Scan for the cell matching the given text and deliver its [x, y] coordinate at center. 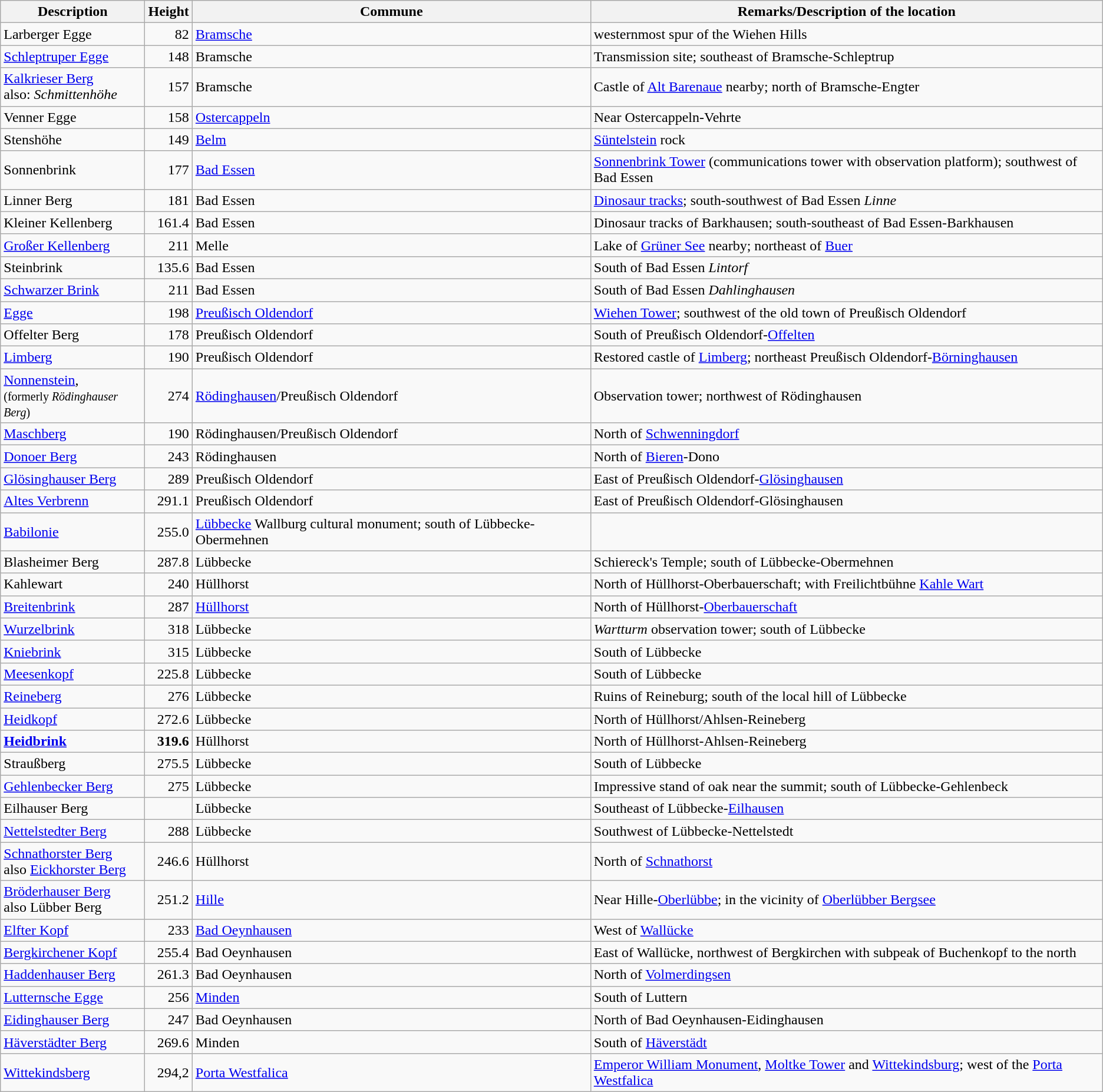
149 [169, 140]
274 [169, 396]
291.1 [169, 501]
westernmost spur of the Wiehen Hills [846, 34]
North of Schwenningdorf [846, 434]
South of Häverstädt [846, 1042]
Restored castle of Limberg; northeast Preußisch Oldendorf-Börninghausen [846, 358]
247 [169, 1020]
Eilhauser Berg [73, 809]
Rödinghausen [391, 456]
Porta Westfalica [391, 1072]
Eidinghauser Berg [73, 1020]
Heidbrink [73, 742]
256 [169, 997]
Wurzelbrink [73, 629]
Breitenbrink [73, 607]
Altes Verbrenn [73, 501]
255.0 [169, 531]
South of Luttern [846, 997]
Southeast of Lübbecke-Eilhausen [846, 809]
148 [169, 57]
Meesenkopf [73, 674]
Großer Kellenberg [73, 245]
Belm [391, 140]
Near Ostercappeln-Vehrte [846, 117]
255.4 [169, 952]
Lutternsche Egge [73, 997]
181 [169, 200]
289 [169, 479]
287.8 [169, 562]
251.2 [169, 900]
Maschberg [73, 434]
269.6 [169, 1042]
161.4 [169, 223]
North of Volmerdingsen [846, 975]
Lake of Grüner See nearby; northeast of Buer [846, 245]
Description [73, 12]
276 [169, 696]
Lübbecke Wallburg cultural monument; south of Lübbecke-Obermehnen [391, 531]
South of Bad Essen Lintorf [846, 267]
82 [169, 34]
Venner Egge [73, 117]
177 [169, 170]
Glösinghauser Berg [73, 479]
178 [169, 335]
Schleptruper Egge [73, 57]
Blasheimer Berg [73, 562]
North of Hüllhorst-Ahlsen-Reineberg [846, 742]
272.6 [169, 719]
North of Hüllhorst/Ahlsen-Reineberg [846, 719]
287 [169, 607]
Kniebrink [73, 651]
Haddenhauser Berg [73, 975]
Ostercappeln [391, 117]
Donoer Berg [73, 456]
275 [169, 786]
275.5 [169, 764]
Wittekindsberg [73, 1072]
Kalkrieser Bergalso: Schmittenhöhe [73, 87]
319.6 [169, 742]
Emperor William Monument, Moltke Tower and Wittekindsburg; west of the Porta Westfalica [846, 1072]
Sonnenbrink [73, 170]
Hille [391, 900]
North of Hüllhorst-Oberbauerschaft [846, 607]
West of Wallücke [846, 930]
261.3 [169, 975]
Near Hille-Oberlübbe; in the vicinity of Oberlübber Bergsee [846, 900]
Schiereck's Temple; south of Lübbecke-Obermehnen [846, 562]
Nonnenstein,(formerly Rödinghauser Berg) [73, 396]
Linner Berg [73, 200]
Sonnenbrink Tower (communications tower with observation platform); southwest of Bad Essen [846, 170]
Height [169, 12]
225.8 [169, 674]
North of Bad Oeynhausen-Eidinghausen [846, 1020]
Ruins of Reineburg; south of the local hill of Lübbecke [846, 696]
Dinosaur tracks of Barkhausen; south-southeast of Bad Essen-Barkhausen [846, 223]
Elfter Kopf [73, 930]
158 [169, 117]
Häverstädter Berg [73, 1042]
Kleiner Kellenberg [73, 223]
Kahlewart [73, 584]
318 [169, 629]
246.6 [169, 861]
Commune [391, 12]
315 [169, 651]
Schwarzer Brink [73, 290]
Gehlenbecker Berg [73, 786]
Schnathorster Bergalso Eickhorster Berg [73, 861]
243 [169, 456]
Bergkirchener Kopf [73, 952]
North of Hüllhorst-Oberbauerschaft; with Freilichtbühne Kahle Wart [846, 584]
294,2 [169, 1072]
Nettelstedter Berg [73, 831]
Steinbrink [73, 267]
Southwest of Lübbecke-Nettelstedt [846, 831]
Remarks/Description of the location [846, 12]
Melle [391, 245]
Transmission site; southeast of Bramsche-Schleptrup [846, 57]
South of Preußisch Oldendorf-Offelten [846, 335]
Heidkopf [73, 719]
Dinosaur tracks; south-southwest of Bad Essen Linne [846, 200]
Reineberg [73, 696]
South of Bad Essen Dahlinghausen [846, 290]
Impressive stand of oak near the summit; south of Lübbecke-Gehlenbeck [846, 786]
Babilonie [73, 531]
233 [169, 930]
198 [169, 313]
240 [169, 584]
157 [169, 87]
Larberger Egge [73, 34]
Limberg [73, 358]
Observation tower; northwest of Rödinghausen [846, 396]
North of Bieren-Dono [846, 456]
Süntelstein rock [846, 140]
Stenshöhe [73, 140]
Bröderhauser Bergalso Lübber Berg [73, 900]
East of Wallücke, northwest of Bergkirchen with subpeak of Buchenkopf to the north [846, 952]
Offelter Berg [73, 335]
Wiehen Tower; southwest of the old town of Preußisch Oldendorf [846, 313]
Straußberg [73, 764]
Egge [73, 313]
Wartturm observation tower; south of Lübbecke [846, 629]
135.6 [169, 267]
Castle of Alt Barenaue nearby; north of Bramsche-Engter [846, 87]
288 [169, 831]
North of Schnathorst [846, 861]
